Output the [X, Y] coordinate of the center of the cell containing the given text.  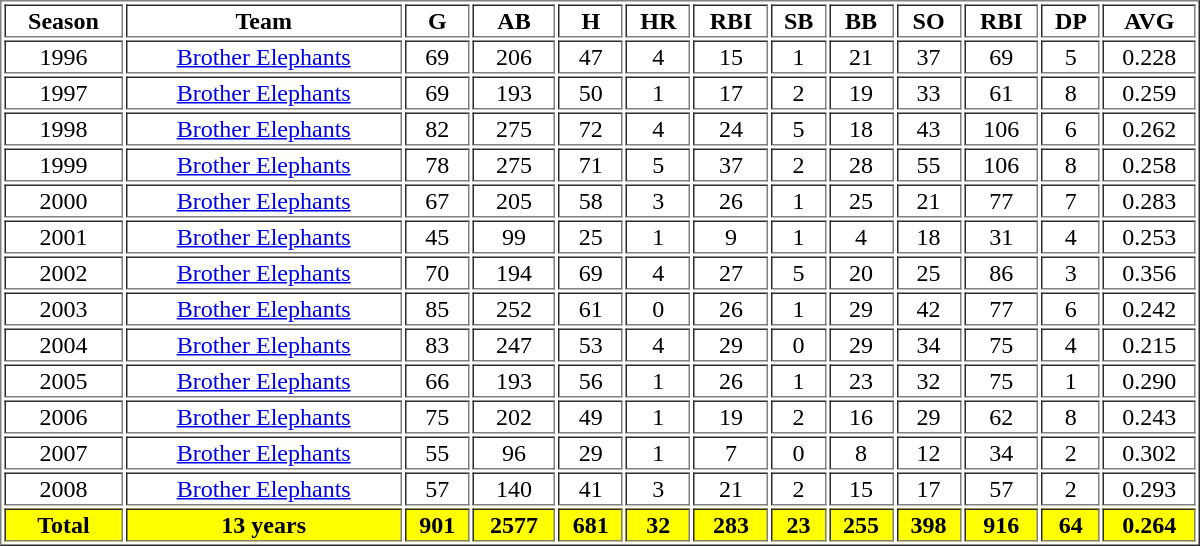
HR [658, 20]
16 [862, 416]
SO [928, 20]
9 [732, 236]
140 [514, 488]
202 [514, 416]
49 [592, 416]
41 [592, 488]
206 [514, 56]
1999 [63, 164]
0.215 [1149, 344]
83 [438, 344]
0.259 [1149, 92]
33 [928, 92]
0.302 [1149, 452]
252 [514, 308]
0.290 [1149, 380]
1998 [63, 128]
901 [438, 524]
0.264 [1149, 524]
398 [928, 524]
G [438, 20]
681 [592, 524]
2005 [63, 380]
0.242 [1149, 308]
43 [928, 128]
SB [798, 20]
85 [438, 308]
31 [1002, 236]
0.283 [1149, 200]
H [592, 20]
Total [63, 524]
194 [514, 272]
99 [514, 236]
2002 [63, 272]
86 [1002, 272]
2003 [63, 308]
2006 [63, 416]
AVG [1149, 20]
62 [1002, 416]
Team [264, 20]
247 [514, 344]
72 [592, 128]
2004 [63, 344]
0.293 [1149, 488]
96 [514, 452]
0.356 [1149, 272]
42 [928, 308]
916 [1002, 524]
0.258 [1149, 164]
20 [862, 272]
53 [592, 344]
71 [592, 164]
205 [514, 200]
24 [732, 128]
0.243 [1149, 416]
0.253 [1149, 236]
27 [732, 272]
0.262 [1149, 128]
66 [438, 380]
70 [438, 272]
45 [438, 236]
Season [63, 20]
255 [862, 524]
50 [592, 92]
56 [592, 380]
47 [592, 56]
2000 [63, 200]
67 [438, 200]
64 [1071, 524]
2008 [63, 488]
58 [592, 200]
2001 [63, 236]
1997 [63, 92]
82 [438, 128]
2007 [63, 452]
283 [732, 524]
2577 [514, 524]
DP [1071, 20]
12 [928, 452]
1996 [63, 56]
13 years [264, 524]
28 [862, 164]
0.228 [1149, 56]
78 [438, 164]
AB [514, 20]
BB [862, 20]
